Detect which cell encompasses the target text, then output its (x, y) center coordinate. 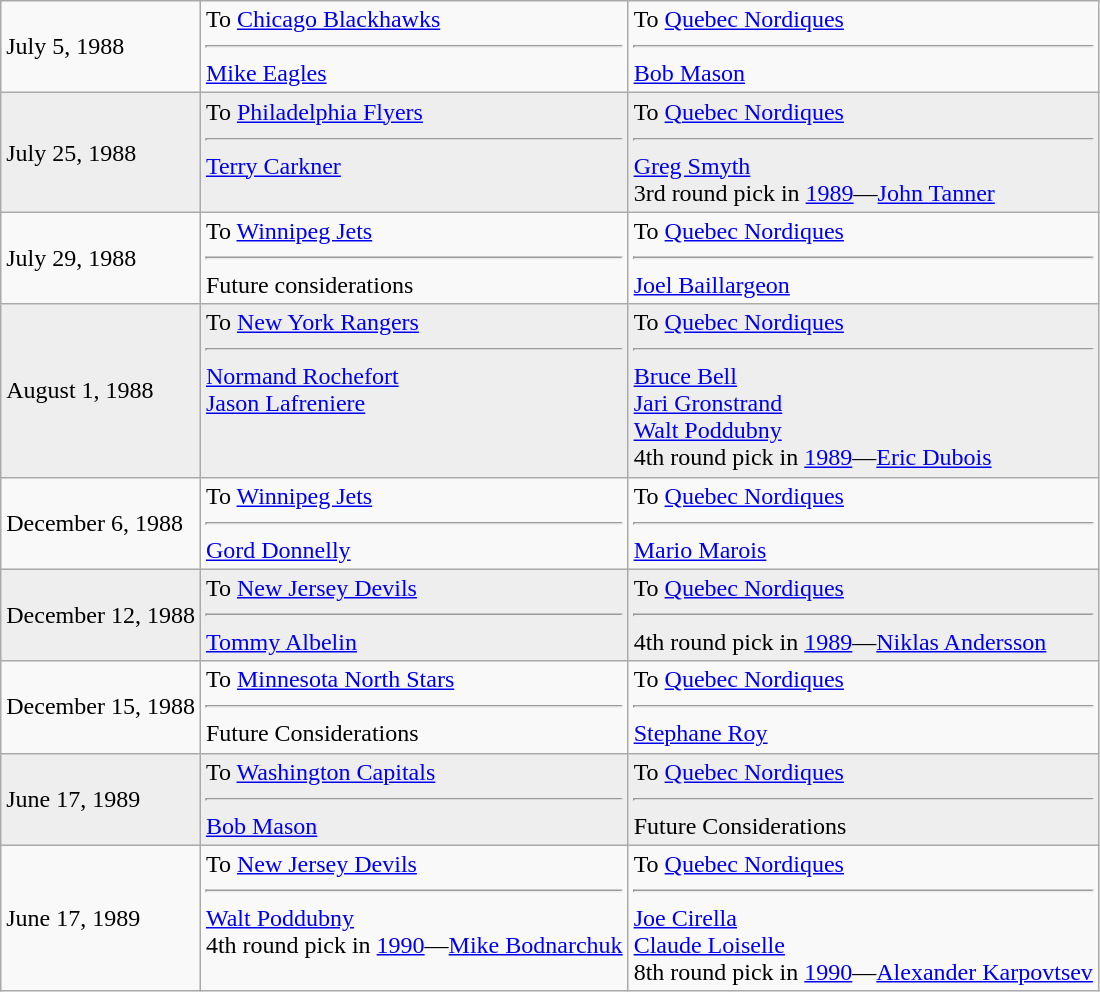
August 1, 1988 (101, 390)
July 29, 1988 (101, 258)
To Quebec NordiquesBob Mason (863, 47)
July 5, 1988 (101, 47)
To Quebec NordiquesJoe Cirella Claude Loiselle 8th round pick in 1990—Alexander Karpovtsev (863, 918)
To Chicago BlackhawksMike Eagles (414, 47)
December 12, 1988 (101, 615)
To New Jersey DevilsTommy Albelin (414, 615)
July 25, 1988 (101, 152)
To New Jersey DevilsWalt Poddubny 4th round pick in 1990—Mike Bodnarchuk (414, 918)
To Washington CapitalsBob Mason (414, 799)
To Philadelphia FlyersTerry Carkner (414, 152)
To Quebec NordiquesMario Marois (863, 523)
To Winnipeg JetsGord Donnelly (414, 523)
To Quebec NordiquesJoel Baillargeon (863, 258)
To New York RangersNormand Rochefort Jason Lafreniere (414, 390)
December 15, 1988 (101, 707)
To Quebec NordiquesFuture Considerations (863, 799)
To Quebec NordiquesBruce Bell Jari Gronstrand Walt Poddubny 4th round pick in 1989—Eric Dubois (863, 390)
To Quebec Nordiques4th round pick in 1989—Niklas Andersson (863, 615)
To Winnipeg JetsFuture considerations (414, 258)
To Quebec NordiquesGreg Smyth 3rd round pick in 1989—John Tanner (863, 152)
To Quebec NordiquesStephane Roy (863, 707)
To Minnesota North StarsFuture Considerations (414, 707)
December 6, 1988 (101, 523)
